Output the [x, y] coordinate of the center of the cell containing the given text.  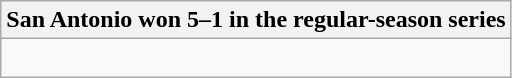
San Antonio won 5–1 in the regular-season series [256, 20]
